Extract the [X, Y] coordinate from the center of the cell holding the provided text.  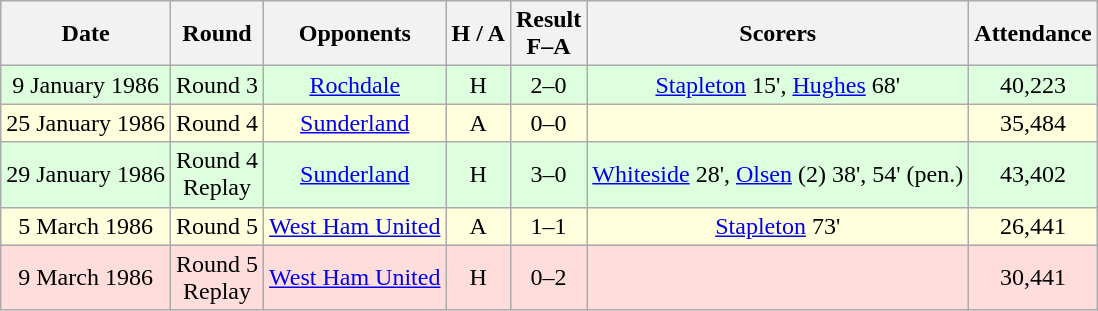
29 January 1986 [86, 174]
0–0 [548, 123]
0–2 [548, 278]
43,402 [1033, 174]
Opponents [355, 34]
40,223 [1033, 85]
Scorers [778, 34]
Round 5 [216, 226]
3–0 [548, 174]
Round 4Replay [216, 174]
Round 4 [216, 123]
Round [216, 34]
Attendance [1033, 34]
Round 3 [216, 85]
Stapleton 15', Hughes 68' [778, 85]
25 January 1986 [86, 123]
ResultF–A [548, 34]
5 March 1986 [86, 226]
Round 5Replay [216, 278]
26,441 [1033, 226]
1–1 [548, 226]
Stapleton 73' [778, 226]
9 January 1986 [86, 85]
30,441 [1033, 278]
Date [86, 34]
Whiteside 28', Olsen (2) 38', 54' (pen.) [778, 174]
35,484 [1033, 123]
2–0 [548, 85]
Rochdale [355, 85]
9 March 1986 [86, 278]
H / A [478, 34]
